Capture the cell that displays the provided text and extract its [X, Y] central coordinate. 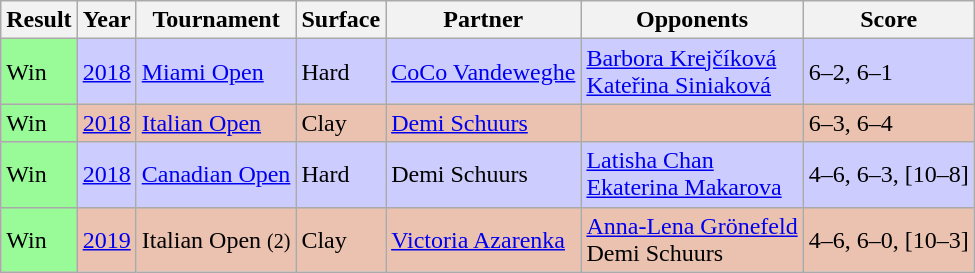
6–3, 6–4 [888, 123]
Canadian Open [216, 174]
4–6, 6–0, [10–3] [888, 240]
Italian Open (2) [216, 240]
Year [106, 20]
Result [39, 20]
4–6, 6–3, [10–8] [888, 174]
2019 [106, 240]
6–2, 6–1 [888, 72]
Tournament [216, 20]
Surface [341, 20]
CoCo Vandeweghe [484, 72]
Barbora Krejčíková Kateřina Siniaková [692, 72]
Opponents [692, 20]
Italian Open [216, 123]
Victoria Azarenka [484, 240]
Miami Open [216, 72]
Score [888, 20]
Anna-Lena Grönefeld Demi Schuurs [692, 240]
Latisha Chan Ekaterina Makarova [692, 174]
Partner [484, 20]
